For the text-containing cell, return its midpoint in (x, y) coordinate format. 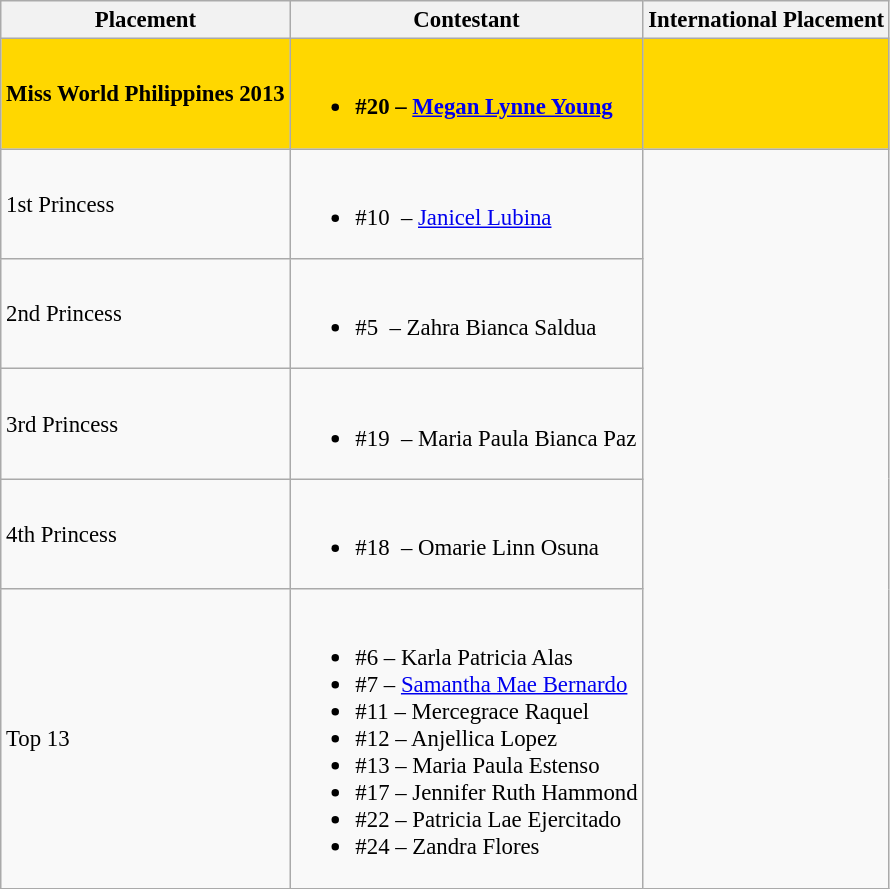
1st Princess (146, 204)
Contestant (466, 20)
2nd Princess (146, 314)
#19 – Maria Paula Bianca Paz (466, 424)
3rd Princess (146, 424)
International Placement (766, 20)
#10 – Janicel Lubina (466, 204)
Placement (146, 20)
Top 13 (146, 738)
#18 – Omarie Linn Osuna (466, 534)
4th Princess (146, 534)
Miss World Philippines 2013 (146, 94)
#5 – Zahra Bianca Saldua (466, 314)
#20 – Megan Lynne Young (466, 94)
